From the cell containing the given text, extract its center point as [X, Y] coordinate. 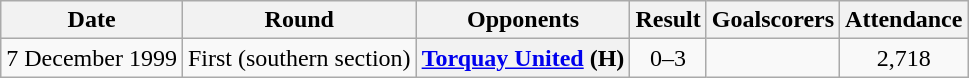
Goalscorers [772, 20]
2,718 [904, 58]
0–3 [668, 58]
Round [299, 20]
Opponents [523, 20]
Attendance [904, 20]
Date [92, 20]
Torquay United (H) [523, 58]
7 December 1999 [92, 58]
First (southern section) [299, 58]
Result [668, 20]
